Identify which cell holds the provided text, then report its [x, y] central coordinate. 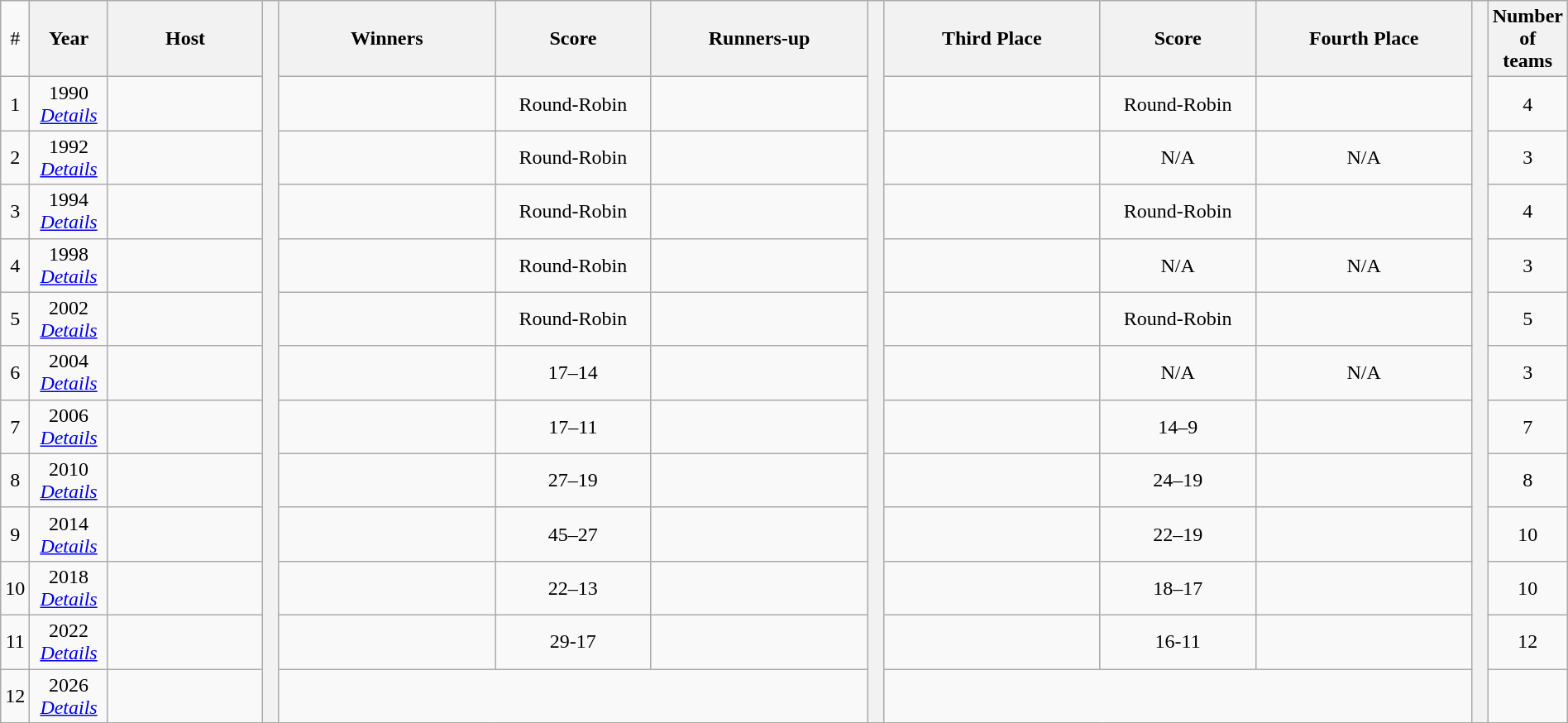
2022 Details [69, 642]
11 [15, 642]
6 [15, 372]
Fourth Place [1364, 39]
17–14 [573, 372]
2026 Details [69, 695]
2014 Details [69, 534]
# [15, 39]
Year [69, 39]
2018 Details [69, 587]
22–19 [1178, 534]
45–27 [573, 534]
2002 Details [69, 319]
1998 Details [69, 265]
Runners-up [759, 39]
1994 Details [69, 212]
29-17 [573, 642]
2 [15, 157]
18–17 [1178, 587]
1990 Details [69, 104]
24–19 [1178, 480]
Winners [387, 39]
27–19 [573, 480]
2006 Details [69, 427]
16-11 [1178, 642]
Host [185, 39]
22–13 [573, 587]
17–11 [573, 427]
2010 Details [69, 480]
14–9 [1178, 427]
Number of teams [1527, 39]
9 [15, 534]
2004 Details [69, 372]
1 [15, 104]
Third Place [992, 39]
1992 Details [69, 157]
